Search for the cell housing the specified text and yield its (x, y) center coordinate. 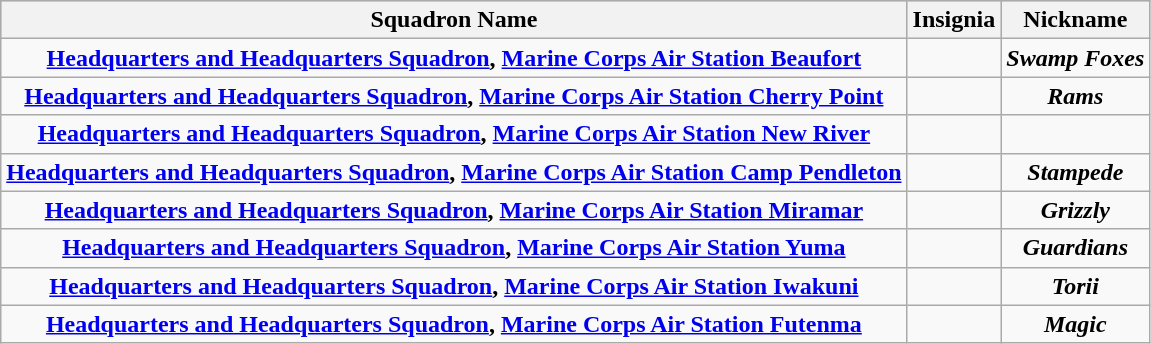
Headquarters and Headquarters Squadron, Marine Corps Air Station Camp Pendleton (454, 172)
Headquarters and Headquarters Squadron, Marine Corps Air Station Beaufort (454, 58)
Headquarters and Headquarters Squadron, Marine Corps Air Station Cherry Point (454, 96)
Grizzly (1076, 210)
Insignia (954, 20)
Stampede (1076, 172)
Guardians (1076, 248)
Magic (1076, 324)
Nickname (1076, 20)
Headquarters and Headquarters Squadron, Marine Corps Air Station Iwakuni (454, 286)
Headquarters and Headquarters Squadron, Marine Corps Air Station Yuma (454, 248)
Headquarters and Headquarters Squadron, Marine Corps Air Station New River (454, 134)
Swamp Foxes (1076, 58)
Headquarters and Headquarters Squadron, Marine Corps Air Station Futenma (454, 324)
Rams (1076, 96)
Squadron Name (454, 20)
Headquarters and Headquarters Squadron, Marine Corps Air Station Miramar (454, 210)
Torii (1076, 286)
